Scan for the cell matching the given text and deliver its [X, Y] coordinate at center. 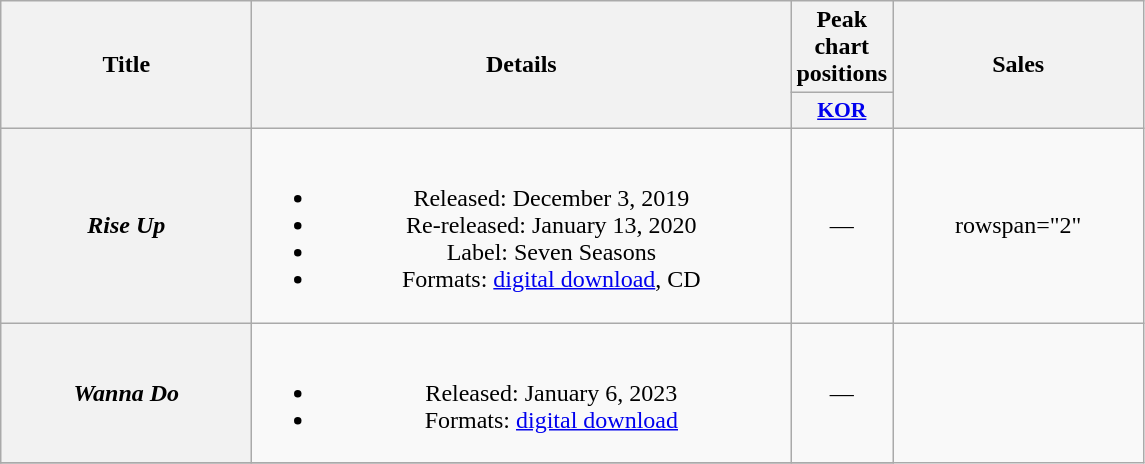
Details [522, 65]
Rise Up [126, 225]
KOR [842, 111]
Sales [1018, 65]
rowspan="2" [1018, 225]
Wanna Do [126, 392]
Title [126, 65]
Peak chart positions [842, 47]
Released: January 6, 2023Formats: digital download [522, 392]
Released: December 3, 2019Re-released: January 13, 2020 Label: Seven SeasonsFormats: digital download, CD [522, 225]
